Return the [x, y] coordinate for the center point of the cell that contains the specified text.  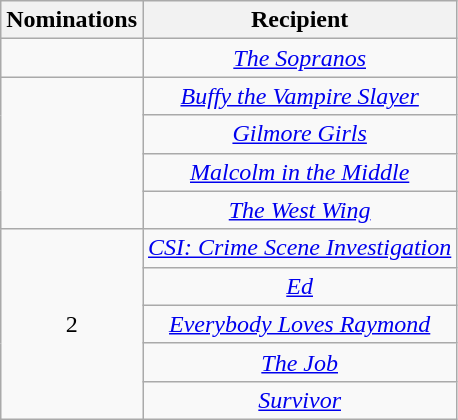
The Job [299, 362]
Recipient [299, 20]
CSI: Crime Scene Investigation [299, 248]
Survivor [299, 400]
The Sopranos [299, 58]
Malcolm in the Middle [299, 172]
Gilmore Girls [299, 134]
Ed [299, 286]
2 [72, 324]
The West Wing [299, 210]
Everybody Loves Raymond [299, 324]
Buffy the Vampire Slayer [299, 96]
Nominations [72, 20]
